Scan for the cell matching the given text and deliver its (x, y) coordinate at center. 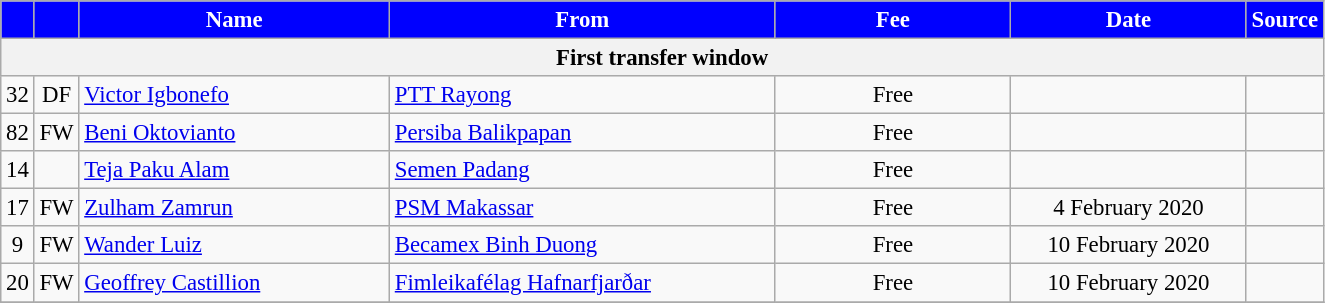
Persiba Balikpapan (582, 133)
Fimleikafélag Hafnarfjarðar (582, 283)
20 (18, 283)
Date (1129, 20)
Source (1284, 20)
Geoffrey Castillion (234, 283)
DF (56, 95)
PTT Rayong (582, 95)
Wander Luiz (234, 245)
First transfer window (662, 58)
Zulham Zamrun (234, 208)
Teja Paku Alam (234, 170)
PSM Makassar (582, 208)
Fee (893, 20)
82 (18, 133)
4 February 2020 (1129, 208)
Semen Padang (582, 170)
Name (234, 20)
9 (18, 245)
From (582, 20)
32 (18, 95)
14 (18, 170)
17 (18, 208)
Victor Igbonefo (234, 95)
Becamex Binh Duong (582, 245)
Beni Oktovianto (234, 133)
